Return the (X, Y) coordinate for the center point of the cell that contains the specified text.  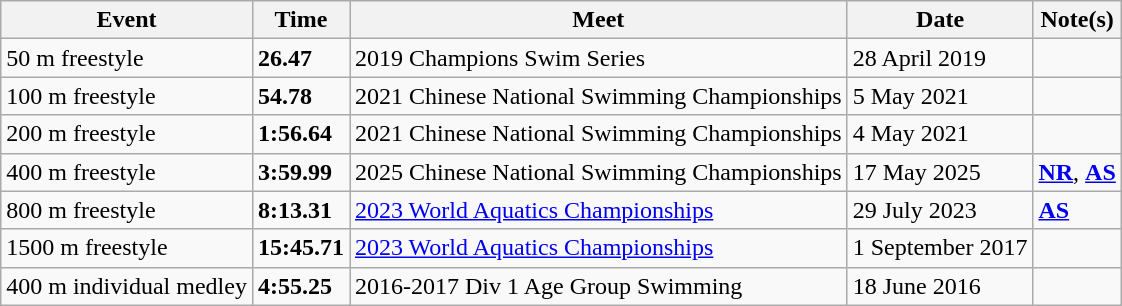
18 June 2016 (940, 286)
2025 Chinese National Swimming Championships (599, 172)
8:13.31 (300, 210)
2019 Champions Swim Series (599, 58)
4:55.25 (300, 286)
15:45.71 (300, 248)
400 m individual medley (127, 286)
5 May 2021 (940, 96)
28 April 2019 (940, 58)
Event (127, 20)
54.78 (300, 96)
800 m freestyle (127, 210)
Date (940, 20)
Meet (599, 20)
400 m freestyle (127, 172)
2016-2017 Div 1 Age Group Swimming (599, 286)
200 m freestyle (127, 134)
Time (300, 20)
26.47 (300, 58)
Note(s) (1077, 20)
4 May 2021 (940, 134)
1:56.64 (300, 134)
1500 m freestyle (127, 248)
NR, AS (1077, 172)
1 September 2017 (940, 248)
50 m freestyle (127, 58)
29 July 2023 (940, 210)
AS (1077, 210)
100 m freestyle (127, 96)
17 May 2025 (940, 172)
3:59.99 (300, 172)
